Locate the cell with the specified text and output its [x, y] center coordinate. 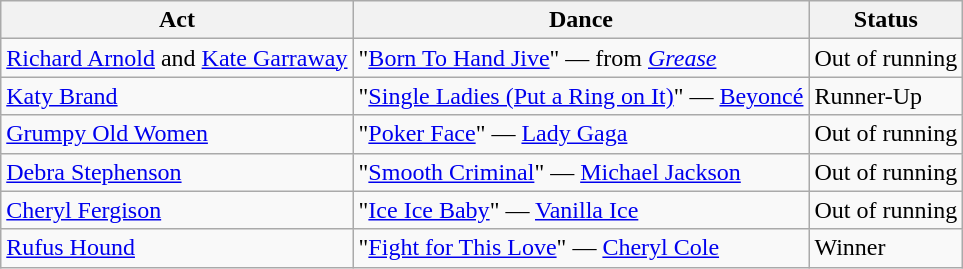
"Single Ladies (Put a Ring on It)" — Beyoncé [581, 96]
"Poker Face" — Lady Gaga [581, 134]
"Born To Hand Jive" — from Grease [581, 58]
Dance [581, 20]
Rufus Hound [177, 248]
"Fight for This Love" — Cheryl Cole [581, 248]
Katy Brand [177, 96]
Grumpy Old Women [177, 134]
Act [177, 20]
"Smooth Criminal" — Michael Jackson [581, 172]
Status [886, 20]
Cheryl Fergison [177, 210]
Debra Stephenson [177, 172]
"Ice Ice Baby" — Vanilla Ice [581, 210]
Richard Arnold and Kate Garraway [177, 58]
Runner-Up [886, 96]
Winner [886, 248]
